Scan for the cell matching the given text and deliver its [X, Y] coordinate at center. 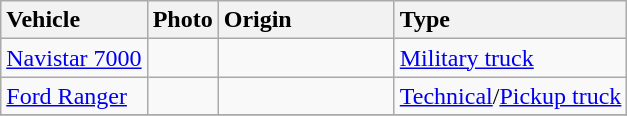
Type [510, 20]
Technical/Pickup truck [510, 96]
Ford Ranger [74, 96]
Photo [182, 20]
Military truck [510, 58]
Vehicle [74, 20]
Navistar 7000 [74, 58]
Origin [306, 20]
